Identify which cell holds the provided text, then report its [X, Y] central coordinate. 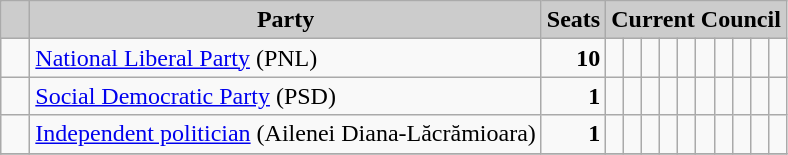
National Liberal Party (PNL) [286, 58]
10 [573, 58]
Party [286, 20]
Social Democratic Party (PSD) [286, 96]
Current Council [696, 20]
Seats [573, 20]
Independent politician (Ailenei Diana-Lăcrămioara) [286, 134]
